Extract the [X, Y] coordinate from the center of the cell holding the provided text.  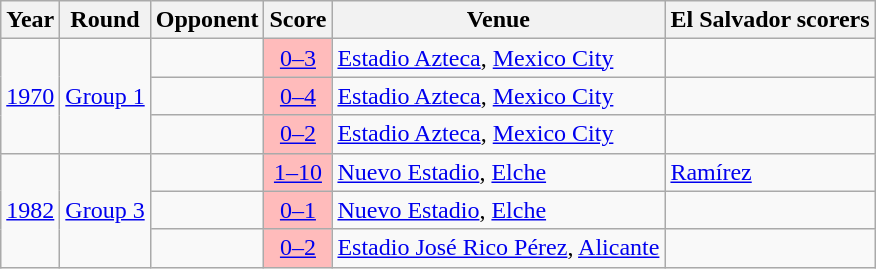
0–1 [298, 210]
0–4 [298, 96]
Group 3 [105, 210]
Estadio José Rico Pérez, Alicante [498, 248]
Ramírez [770, 172]
Year [30, 20]
Opponent [207, 20]
0–3 [298, 58]
1982 [30, 210]
Venue [498, 20]
Score [298, 20]
1970 [30, 96]
Group 1 [105, 96]
Round [105, 20]
1–10 [298, 172]
El Salvador scorers [770, 20]
